Provide the (x, y) coordinate of the cell's center where the given text is located.  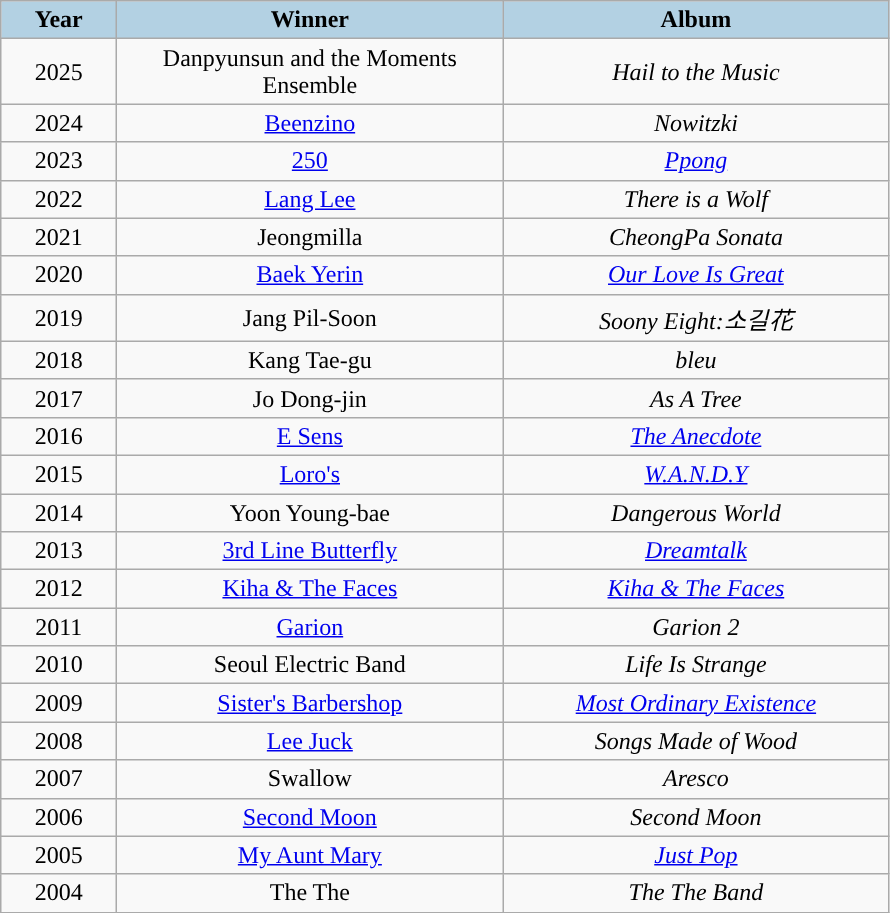
Ppong (696, 161)
Garion (310, 627)
Soony Eight:소길花 (696, 318)
Nowitzki (696, 123)
2022 (59, 199)
2010 (59, 665)
Dangerous World (696, 513)
Just Pop (696, 855)
There is a Wolf (696, 199)
Most Ordinary Existence (696, 703)
2020 (59, 275)
Our Love Is Great (696, 275)
The The (310, 893)
Kang Tae-gu (310, 360)
Swallow (310, 779)
Sister's Barbershop (310, 703)
2021 (59, 237)
Lang Lee (310, 199)
2025 (59, 72)
Garion 2 (696, 627)
2018 (59, 360)
Beenzino (310, 123)
bleu (696, 360)
2015 (59, 474)
Aresco (696, 779)
Danpyunsun and the Moments Ensemble (310, 72)
The The Band (696, 893)
Jang Pil-Soon (310, 318)
My Aunt Mary (310, 855)
W.A.N.D.Y (696, 474)
2016 (59, 436)
Album (696, 20)
Year (59, 20)
Dreamtalk (696, 551)
2008 (59, 741)
2004 (59, 893)
CheongPa Sonata (696, 237)
2012 (59, 589)
Jeongmilla (310, 237)
250 (310, 161)
Loro's (310, 474)
2013 (59, 551)
Hail to the Music (696, 72)
Lee Juck (310, 741)
Yoon Young-bae (310, 513)
Seoul Electric Band (310, 665)
2024 (59, 123)
2009 (59, 703)
2006 (59, 817)
E Sens (310, 436)
Songs Made of Wood (696, 741)
2005 (59, 855)
The Anecdote (696, 436)
2007 (59, 779)
Jo Dong-jin (310, 398)
2014 (59, 513)
Life Is Strange (696, 665)
Baek Yerin (310, 275)
2019 (59, 318)
2017 (59, 398)
As A Tree (696, 398)
3rd Line Butterfly (310, 551)
2011 (59, 627)
2023 (59, 161)
Winner (310, 20)
